Locate the cell with the specified text and output its (X, Y) center coordinate. 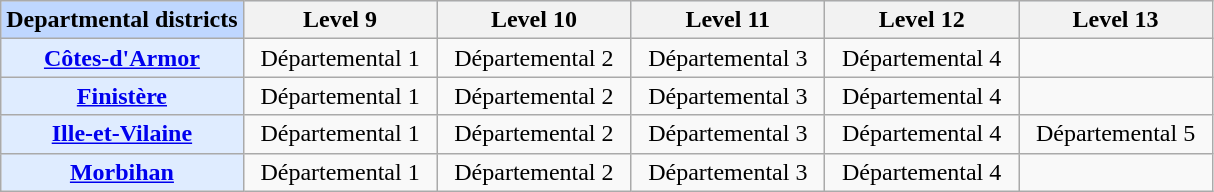
Level 10 (534, 20)
Level 9 (340, 20)
Departmental districts (122, 20)
Level 13 (1116, 20)
Côtes-d'Armor (122, 58)
Finistère (122, 96)
Level 11 (728, 20)
Ille-et-Vilaine (122, 134)
Départemental 5 (1116, 134)
Level 12 (922, 20)
Morbihan (122, 172)
